Detect which cell encompasses the target text, then output its [X, Y] center coordinate. 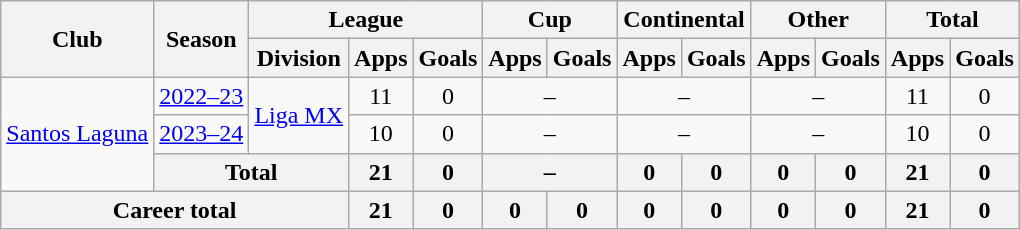
Cup [550, 20]
2022–23 [202, 96]
League [366, 20]
Santos Laguna [78, 134]
Division [299, 58]
Other [818, 20]
Continental [684, 20]
Liga MX [299, 115]
Club [78, 39]
2023–24 [202, 134]
Career total [175, 210]
Season [202, 39]
